Provide the (X, Y) coordinate of the cell's center where the given text is located.  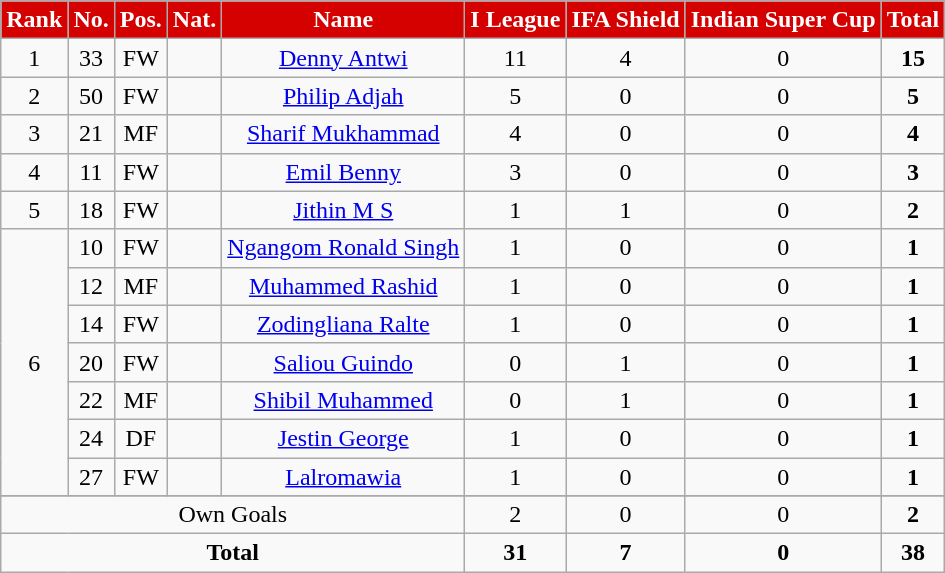
Philip Adjah (344, 96)
6 (34, 362)
Shibil Muhammed (344, 400)
15 (913, 58)
7 (626, 553)
14 (91, 324)
12 (91, 286)
Lalromawia (344, 477)
38 (913, 553)
31 (516, 553)
Pos. (140, 20)
No. (91, 20)
Saliou Guindo (344, 362)
27 (91, 477)
24 (91, 438)
10 (91, 248)
Rank (34, 20)
Denny Antwi (344, 58)
IFA Shield (626, 20)
50 (91, 96)
DF (140, 438)
Jithin M S (344, 210)
Nat. (194, 20)
21 (91, 134)
22 (91, 400)
Emil Benny (344, 172)
18 (91, 210)
Jestin George (344, 438)
33 (91, 58)
Muhammed Rashid (344, 286)
Own Goals (233, 515)
Zodingliana Ralte (344, 324)
Indian Super Cup (783, 20)
Ngangom Ronald Singh (344, 248)
Name (344, 20)
20 (91, 362)
Sharif Mukhammad (344, 134)
I League (516, 20)
